Return the [x, y] coordinate for the center point of the cell that contains the specified text.  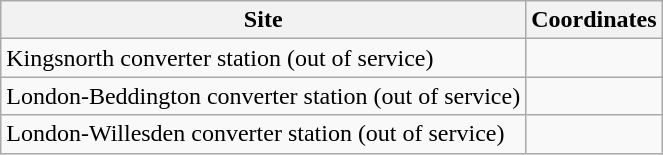
London-Willesden converter station (out of service) [264, 134]
London-Beddington converter station (out of service) [264, 96]
Coordinates [594, 20]
Site [264, 20]
Kingsnorth converter station (out of service) [264, 58]
